Locate the cell with the specified text and output its [x, y] center coordinate. 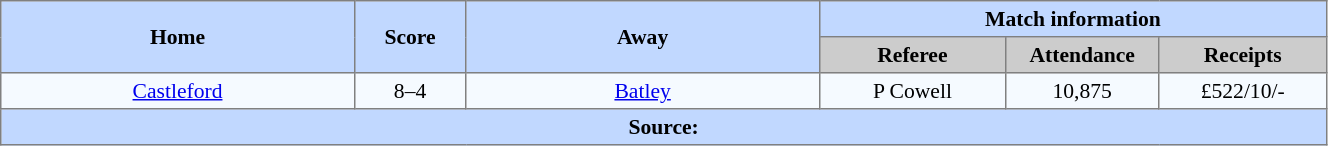
Castleford [178, 91]
Attendance [1082, 55]
Match information [1072, 19]
Away [643, 37]
10,875 [1082, 91]
Referee [912, 55]
Score [410, 37]
Source: [664, 127]
Batley [643, 91]
Home [178, 37]
P Cowell [912, 91]
£522/10/- [1243, 91]
8–4 [410, 91]
Receipts [1243, 55]
